Search for the cell housing the specified text and yield its [X, Y] center coordinate. 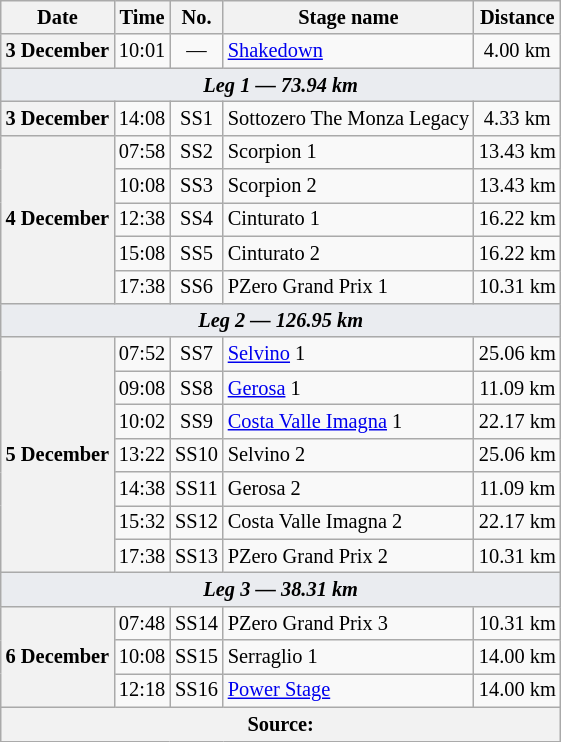
SS12 [196, 522]
SS13 [196, 556]
13:22 [142, 455]
SS11 [196, 489]
Leg 3 — 38.31 km [281, 589]
— [196, 51]
10:01 [142, 51]
PZero Grand Prix 1 [348, 287]
Power Stage [348, 690]
Shakedown [348, 51]
14:38 [142, 489]
SS1 [196, 118]
SS4 [196, 219]
Serraglio 1 [348, 657]
12:18 [142, 690]
Distance [518, 17]
6 December [58, 656]
Cinturato 1 [348, 219]
Time [142, 17]
07:52 [142, 354]
Leg 2 — 126.95 km [281, 320]
07:58 [142, 152]
Date [58, 17]
Stage name [348, 17]
15:32 [142, 522]
Selvino 1 [348, 354]
10:02 [142, 421]
4.33 km [518, 118]
SS15 [196, 657]
Source: [281, 724]
5 December [58, 455]
SS2 [196, 152]
SS16 [196, 690]
4.00 km [518, 51]
15:08 [142, 253]
SS6 [196, 287]
SS7 [196, 354]
Gerosa 1 [348, 388]
Leg 1 — 73.94 km [281, 85]
Scorpion 1 [348, 152]
07:48 [142, 623]
SS10 [196, 455]
Cinturato 2 [348, 253]
Sottozero The Monza Legacy [348, 118]
SS8 [196, 388]
Gerosa 2 [348, 489]
SS5 [196, 253]
09:08 [142, 388]
Costa Valle Imagna 2 [348, 522]
SS14 [196, 623]
Costa Valle Imagna 1 [348, 421]
Selvino 2 [348, 455]
SS9 [196, 421]
SS3 [196, 186]
PZero Grand Prix 2 [348, 556]
No. [196, 17]
14:08 [142, 118]
12:38 [142, 219]
PZero Grand Prix 3 [348, 623]
Scorpion 2 [348, 186]
4 December [58, 219]
